Identify which cell holds the provided text, then report its (x, y) central coordinate. 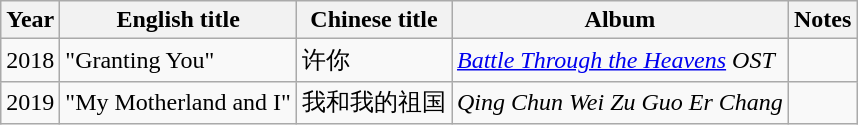
Battle Through the Heavens OST (620, 60)
Album (620, 20)
English title (178, 20)
许你 (374, 60)
2018 (30, 60)
"My Motherland and I" (178, 102)
Chinese title (374, 20)
Qing Chun Wei Zu Guo Er Chang (620, 102)
Year (30, 20)
2019 (30, 102)
我和我的祖国 (374, 102)
Notes (822, 20)
"Granting You" (178, 60)
